From the cell containing the given text, extract its center point as [X, Y] coordinate. 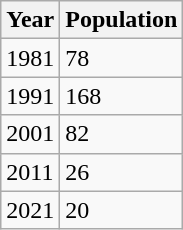
26 [122, 172]
Population [122, 20]
2001 [30, 134]
20 [122, 210]
168 [122, 96]
2011 [30, 172]
1981 [30, 58]
82 [122, 134]
2021 [30, 210]
Year [30, 20]
78 [122, 58]
1991 [30, 96]
